Capture the cell that displays the provided text and extract its (X, Y) central coordinate. 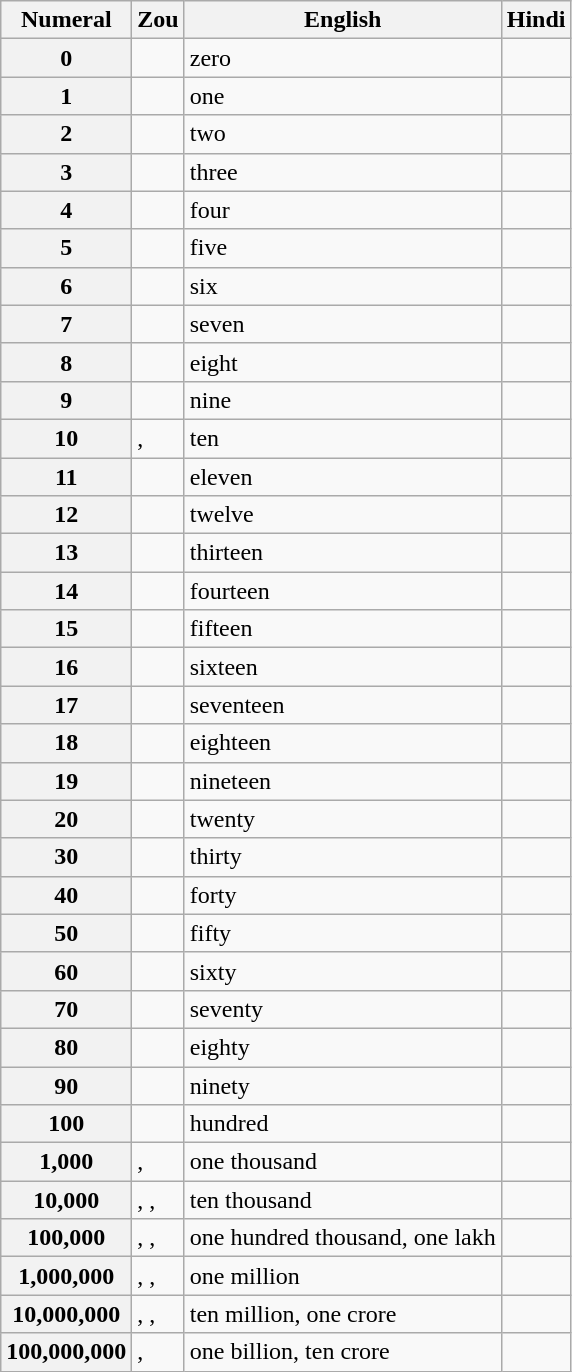
hundred (342, 1124)
15 (66, 629)
7 (66, 324)
zero (342, 58)
1 (66, 96)
forty (342, 895)
one (342, 96)
eight (342, 362)
five (342, 248)
40 (66, 895)
eleven (342, 477)
6 (66, 286)
sixteen (342, 667)
50 (66, 933)
Hindi (536, 20)
thirty (342, 857)
100,000 (66, 1238)
90 (66, 1085)
six (342, 286)
Numeral (66, 20)
14 (66, 591)
two (342, 134)
10 (66, 438)
18 (66, 743)
30 (66, 857)
nineteen (342, 781)
4 (66, 210)
ten million, one crore (342, 1314)
0 (66, 58)
70 (66, 1009)
20 (66, 819)
16 (66, 667)
fourteen (342, 591)
fifty (342, 933)
seventy (342, 1009)
17 (66, 705)
eighty (342, 1047)
100 (66, 1124)
four (342, 210)
11 (66, 477)
10,000 (66, 1200)
one hundred thousand, one lakh (342, 1238)
nine (342, 400)
eighteen (342, 743)
19 (66, 781)
13 (66, 553)
9 (66, 400)
10,000,000 (66, 1314)
one thousand (342, 1162)
one billion, ten crore (342, 1352)
3 (66, 172)
ten thousand (342, 1200)
5 (66, 248)
seven (342, 324)
seventeen (342, 705)
Zou (158, 20)
sixty (342, 971)
60 (66, 971)
one million (342, 1276)
8 (66, 362)
2 (66, 134)
1,000 (66, 1162)
80 (66, 1047)
ten (342, 438)
100,000,000 (66, 1352)
1,000,000 (66, 1276)
twenty (342, 819)
ninety (342, 1085)
12 (66, 515)
English (342, 20)
twelve (342, 515)
thirteen (342, 553)
three (342, 172)
fifteen (342, 629)
